Search for the cell housing the specified text and yield its [x, y] center coordinate. 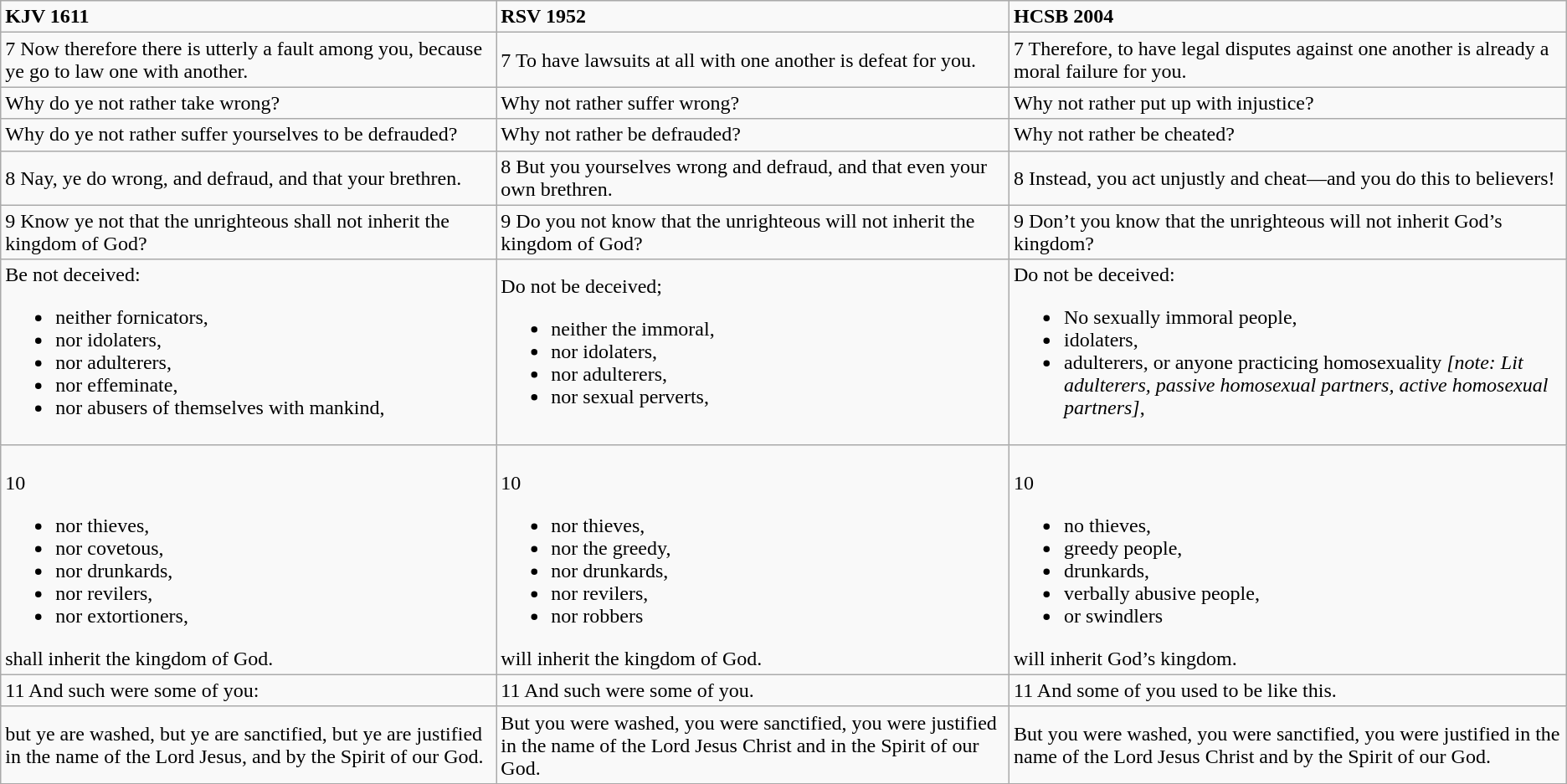
10nor thieves,nor covetous,nor drunkards,nor revilers,nor extortioners,shall inherit the kingdom of God. [249, 559]
But you were washed, you were sanctified, you were justified in the name of the Lord Jesus Christ and by the Spirit of our God. [1287, 745]
Why not rather put up with injustice? [1287, 103]
Why not rather be cheated? [1287, 135]
Do not be deceived;neither the immoral,nor idolaters,nor adulterers,nor sexual perverts, [753, 351]
RSV 1952 [753, 17]
10nor thieves,nor the greedy,nor drunkards,nor revilers,nor robberswill inherit the kingdom of God. [753, 559]
11 And such were some of you. [753, 690]
7 Now therefore there is utterly a fault among you, because ye go to law one with another. [249, 60]
10no thieves,greedy people,drunkards,verbally abusive people,or swindlerswill inherit God’s kingdom. [1287, 559]
8 But you yourselves wrong and defraud, and that even your own brethren. [753, 177]
But you were washed, you were sanctified, you were justified in the name of the Lord Jesus Christ and in the Spirit of our God. [753, 745]
Why not rather suffer wrong? [753, 103]
9 Don’t you know that the unrighteous will not inherit God’s kingdom? [1287, 233]
Why do ye not rather take wrong? [249, 103]
8 Nay, ye do wrong, and defraud, and that your brethren. [249, 177]
9 Do you not know that the unrighteous will not inherit the kingdom of God? [753, 233]
Why not rather be defrauded? [753, 135]
9 Know ye not that the unrighteous shall not inherit the kingdom of God? [249, 233]
11 And such were some of you: [249, 690]
but ye are washed, but ye are sanctified, but ye are justified in the name of the Lord Jesus, and by the Spirit of our God. [249, 745]
Why do ye not rather suffer yourselves to be defrauded? [249, 135]
HCSB 2004 [1287, 17]
7 To have lawsuits at all with one another is defeat for you. [753, 60]
8 Instead, you act unjustly and cheat—and you do this to believers! [1287, 177]
Be not deceived:neither fornicators,nor idolaters,nor adulterers,nor effeminate,nor abusers of themselves with mankind, [249, 351]
7 Therefore, to have legal disputes against one another is already a moral failure for you. [1287, 60]
KJV 1611 [249, 17]
11 And some of you used to be like this. [1287, 690]
